Locate the cell with the specified text and output its (x, y) center coordinate. 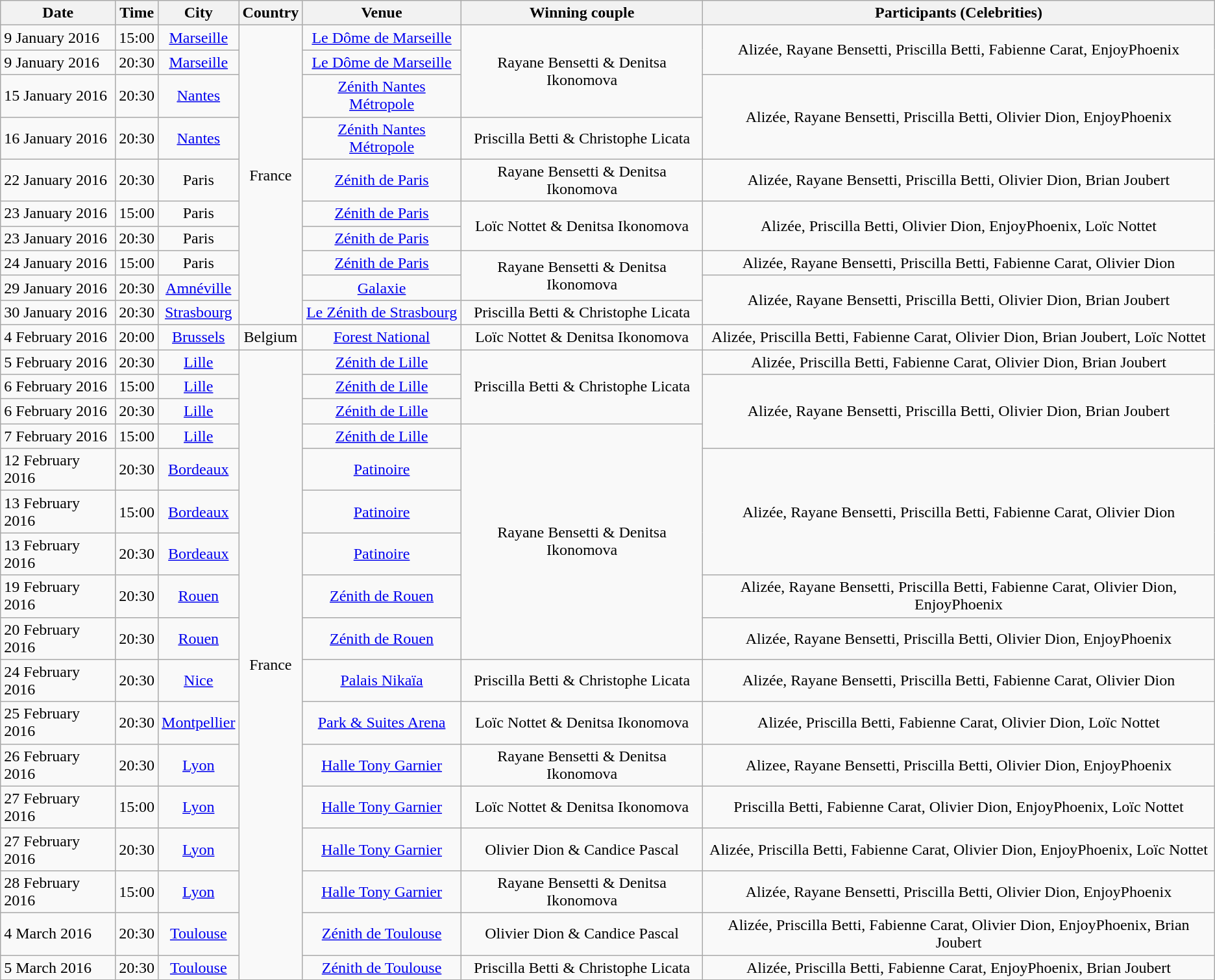
5 March 2016 (58, 968)
Alizée, Priscilla Betti, Fabienne Carat, Olivier Dion, EnjoyPhoenix, Loïc Nottet (959, 849)
Alizée, Rayane Bensetti, Priscilla Betti, Fabienne Carat, EnjoyPhoenix (959, 50)
Alizée, Priscilla Betti, Fabienne Carat, EnjoyPhoenix, Brian Joubert (959, 968)
26 February 2016 (58, 765)
30 January 2016 (58, 312)
Amnéville (199, 288)
City (199, 13)
Alizée, Rayane Bensetti, Priscilla Betti, Fabienne Carat, Olivier Dion, EnjoyPhoenix (959, 596)
Time (137, 13)
7 February 2016 (58, 436)
Belgium (271, 337)
Forest National (382, 337)
Park & Suites Arena (382, 723)
Participants (Celebrities) (959, 13)
24 January 2016 (58, 263)
Alizee, Rayane Bensetti, Priscilla Betti, Olivier Dion, EnjoyPhoenix (959, 765)
Brussels (199, 337)
Venue (382, 13)
Alizée, Priscilla Betti, Fabienne Carat, Olivier Dion, EnjoyPhoenix, Brian Joubert (959, 933)
28 February 2016 (58, 892)
12 February 2016 (58, 470)
24 February 2016 (58, 680)
4 March 2016 (58, 933)
Winning couple (582, 13)
19 February 2016 (58, 596)
Date (58, 13)
22 January 2016 (58, 180)
Alizée, Priscilla Betti, Fabienne Carat, Olivier Dion, Brian Joubert, Loïc Nottet (959, 337)
Alizée, Priscilla Betti, Olivier Dion, EnjoyPhoenix, Loïc Nottet (959, 226)
Priscilla Betti, Fabienne Carat, Olivier Dion, EnjoyPhoenix, Loïc Nottet (959, 807)
29 January 2016 (58, 288)
Montpellier (199, 723)
15 January 2016 (58, 96)
20 February 2016 (58, 639)
Galaxie (382, 288)
16 January 2016 (58, 138)
Le Zénith de Strasbourg (382, 312)
Country (271, 13)
20:00 (137, 337)
Palais Nikaïa (382, 680)
25 February 2016 (58, 723)
Strasbourg (199, 312)
Alizée, Priscilla Betti, Fabienne Carat, Olivier Dion, Loïc Nottet (959, 723)
Alizée, Priscilla Betti, Fabienne Carat, Olivier Dion, Brian Joubert (959, 361)
5 February 2016 (58, 361)
Nice (199, 680)
4 February 2016 (58, 337)
